Return the [X, Y] coordinate for the center point of the cell that contains the specified text.  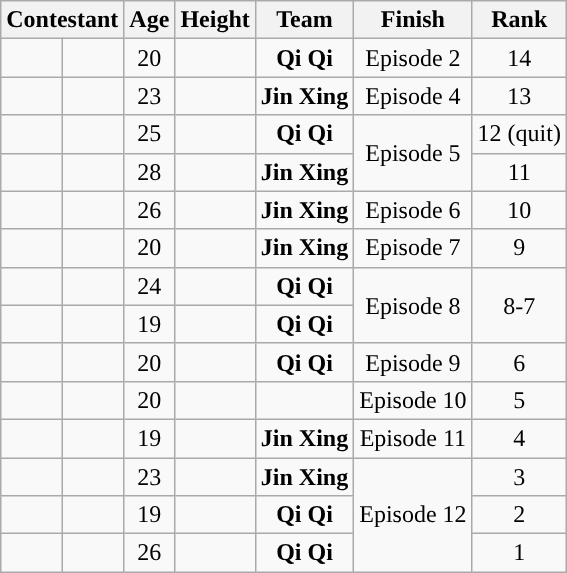
Episode 4 [413, 96]
3 [519, 477]
Episode 8 [413, 305]
5 [519, 400]
4 [519, 438]
Episode 9 [413, 362]
Episode 12 [413, 515]
6 [519, 362]
Contestant [62, 20]
12 (quit) [519, 134]
28 [150, 172]
Rank [519, 20]
8-7 [519, 305]
Episode 5 [413, 153]
25 [150, 134]
10 [519, 210]
Episode 11 [413, 438]
Age [150, 20]
Episode 10 [413, 400]
2 [519, 515]
Episode 2 [413, 58]
Team [304, 20]
Episode 7 [413, 248]
Finish [413, 20]
24 [150, 286]
Height [215, 20]
11 [519, 172]
1 [519, 553]
13 [519, 96]
9 [519, 248]
Episode 6 [413, 210]
14 [519, 58]
